Provide the [x, y] coordinate of the cell's center where the given text is located.  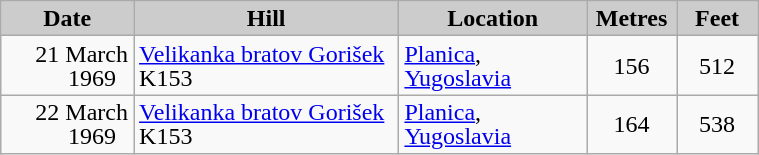
156 [631, 66]
512 [716, 66]
538 [716, 124]
164 [631, 124]
Metres [631, 18]
Feet [716, 18]
Hill [266, 18]
22 March 1969 [68, 124]
21 March 1969 [68, 66]
Date [68, 18]
Location [493, 18]
